Scan for the cell matching the given text and deliver its (X, Y) coordinate at center. 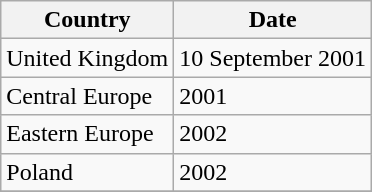
2001 (273, 96)
Central Europe (88, 96)
Poland (88, 172)
Date (273, 20)
10 September 2001 (273, 58)
Eastern Europe (88, 134)
Country (88, 20)
United Kingdom (88, 58)
